Return the [X, Y] coordinate for the center point of the cell that contains the specified text.  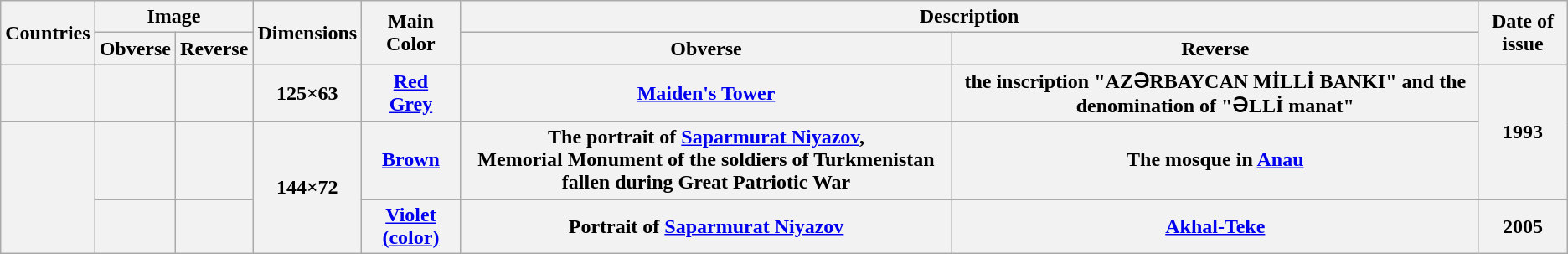
the inscription "AZƏRBAYCAN MİLLİ BANKI" and the denomination of "ƏLLİ manat" [1215, 93]
144×72 [307, 188]
Akhal-Teke [1215, 226]
Main Color [411, 33]
RedGrey [411, 93]
Countries [48, 33]
Portrait of Saparmurat Niyazov [706, 226]
Violet (color) [411, 226]
Maiden's Tower [706, 93]
125×63 [307, 93]
Description [969, 17]
Date of issue [1523, 33]
Brown [411, 160]
Image [174, 17]
1993 [1523, 132]
2005 [1523, 226]
The portrait of Saparmurat Niyazov,Memorial Monument of the soldiers of Turkmenistan fallen during Great Patriotic War [706, 160]
Dimensions [307, 33]
The mosque in Anau [1215, 160]
